Extract the [x, y] coordinate from the center of the cell holding the provided text.  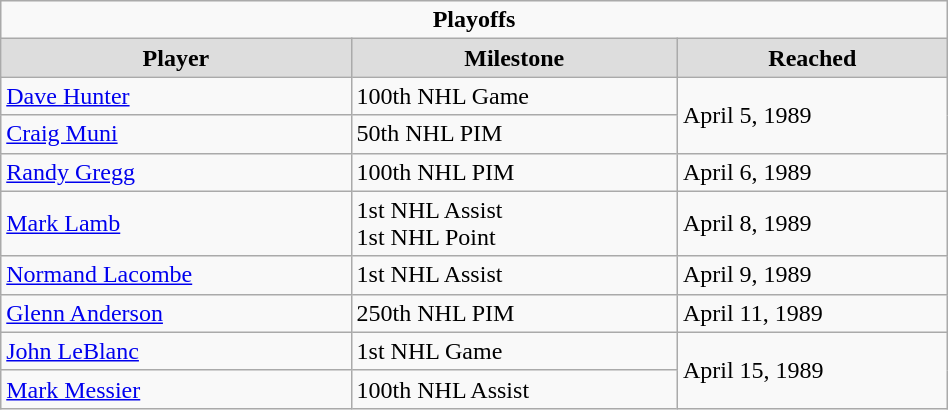
250th NHL PIM [514, 313]
April 6, 1989 [812, 172]
Dave Hunter [176, 96]
Mark Messier [176, 389]
1st NHL Assist [514, 275]
100th NHL Assist [514, 389]
Normand Lacombe [176, 275]
Milestone [514, 58]
April 8, 1989 [812, 224]
100th NHL PIM [514, 172]
Glenn Anderson [176, 313]
1st NHL Assist1st NHL Point [514, 224]
April 5, 1989 [812, 115]
Player [176, 58]
Randy Gregg [176, 172]
April 9, 1989 [812, 275]
John LeBlanc [176, 351]
Craig Muni [176, 134]
100th NHL Game [514, 96]
Playoffs [474, 20]
April 11, 1989 [812, 313]
April 15, 1989 [812, 370]
Mark Lamb [176, 224]
50th NHL PIM [514, 134]
1st NHL Game [514, 351]
Reached [812, 58]
